From the cell containing the given text, extract its center point as [x, y] coordinate. 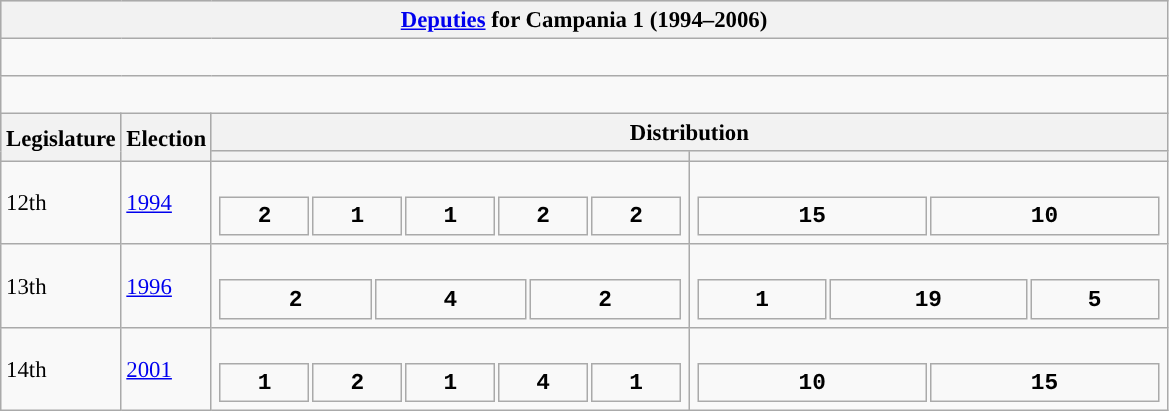
1 2 1 4 1 [450, 368]
14th [61, 368]
Election [166, 138]
2 4 2 [450, 286]
10 15 [928, 368]
2 1 1 2 2 [450, 204]
12th [61, 204]
1994 [166, 204]
2001 [166, 368]
Deputies for Campania 1 (1994–2006) [584, 20]
13th [61, 286]
15 10 [928, 204]
5 [1094, 300]
1 19 5 [928, 286]
19 [928, 300]
Legislature [61, 138]
Distribution [689, 133]
1996 [166, 286]
